Detect which cell encompasses the target text, then output its (X, Y) center coordinate. 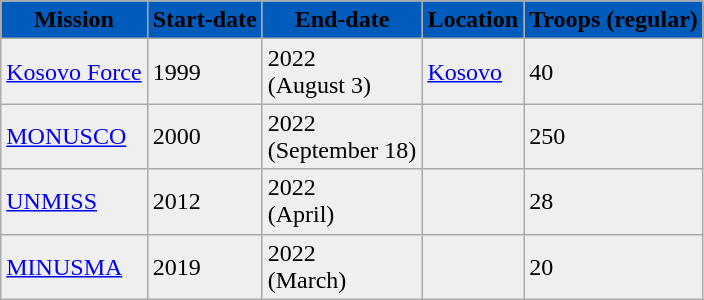
28 (614, 202)
2022 (March) (342, 266)
20 (614, 266)
End-date (342, 20)
2012 (204, 202)
Location (473, 20)
2022 (April) (342, 202)
Kosovo (473, 72)
Mission (74, 20)
MINUSMA (74, 266)
250 (614, 136)
2022 (August 3) (342, 72)
Kosovo Force (74, 72)
40 (614, 72)
1999 (204, 72)
Start-date (204, 20)
UNMISS (74, 202)
Troops (regular) (614, 20)
MONUSCO (74, 136)
2000 (204, 136)
2019 (204, 266)
2022 (September 18) (342, 136)
